Scan for the cell matching the given text and deliver its (x, y) coordinate at center. 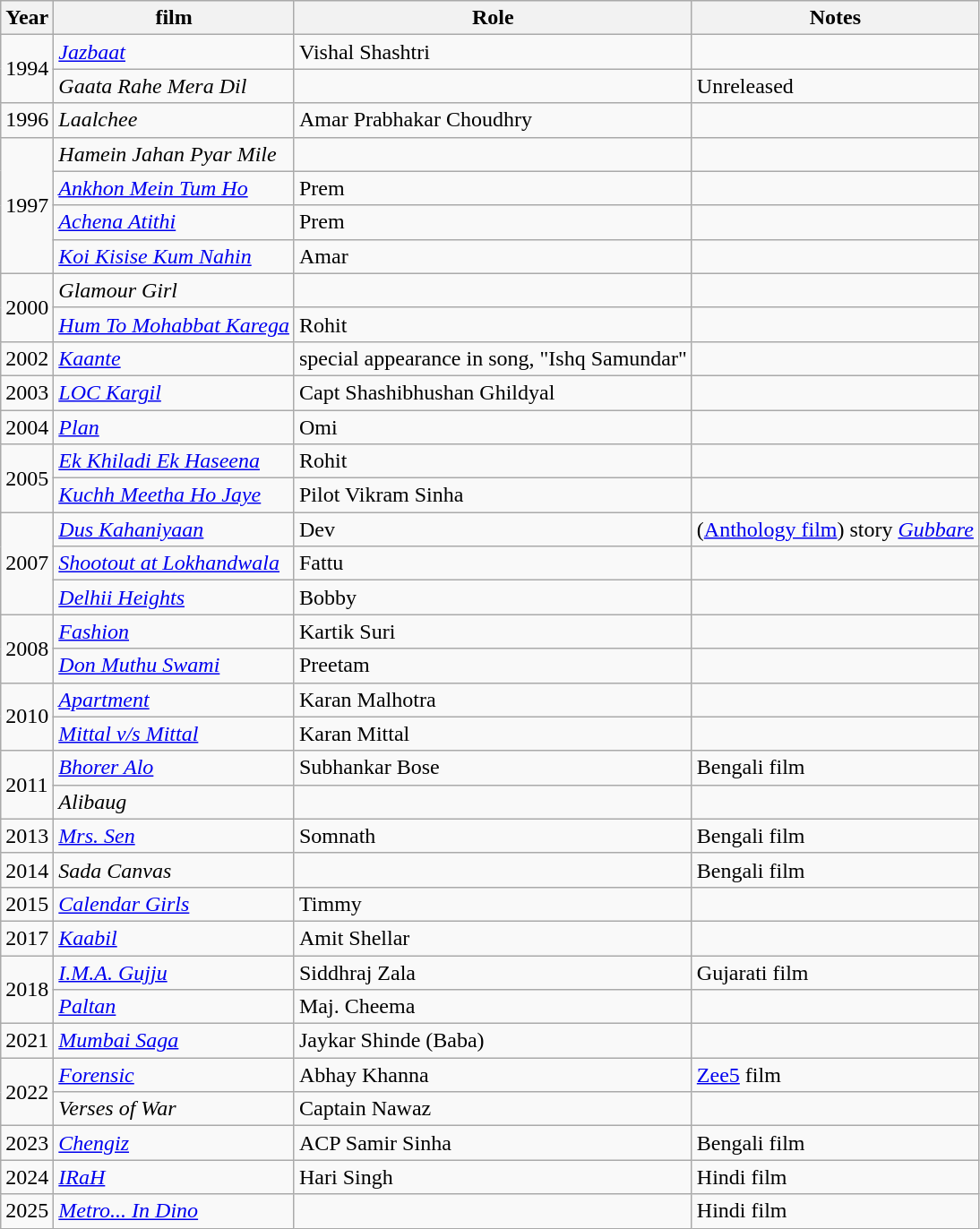
Verses of War (174, 1109)
Metro... In Dino (174, 1211)
Ankhon Mein Tum Ho (174, 188)
2007 (27, 563)
2018 (27, 989)
Koi Kisise Kum Nahin (174, 256)
Subhankar Bose (493, 768)
Timmy (493, 904)
Don Muthu Swami (174, 666)
Jaykar Shinde (Baba) (493, 1041)
1996 (27, 120)
2004 (27, 427)
Ek Khiladi Ek Haseena (174, 461)
Achena Atithi (174, 222)
2017 (27, 938)
(Anthology film) story Gubbare (835, 529)
2000 (27, 307)
Fashion (174, 632)
Maj. Cheema (493, 1007)
Calendar Girls (174, 904)
I.M.A. Gujju (174, 972)
Mumbai Saga (174, 1041)
Forensic (174, 1075)
Bhorer Alo (174, 768)
Vishal Shashtri (493, 52)
Abhay Khanna (493, 1075)
Pilot Vikram Sinha (493, 495)
2014 (27, 870)
Shootout at Lokhandwala (174, 563)
2024 (27, 1177)
Sada Canvas (174, 870)
2025 (27, 1211)
Kuchh Meetha Ho Jaye (174, 495)
Mrs. Sen (174, 836)
Chengiz (174, 1143)
2015 (27, 904)
1994 (27, 69)
Notes (835, 18)
film (174, 18)
Somnath (493, 836)
2023 (27, 1143)
Amit Shellar (493, 938)
2010 (27, 717)
Hamein Jahan Pyar Mile (174, 154)
2021 (27, 1041)
LOC Kargil (174, 392)
Hari Singh (493, 1177)
2022 (27, 1092)
Amar Prabhakar Choudhry (493, 120)
Fattu (493, 563)
1997 (27, 205)
2013 (27, 836)
Plan (174, 427)
Laalchee (174, 120)
Dev (493, 529)
Omi (493, 427)
2002 (27, 358)
Delhii Heights (174, 597)
Hum To Mohabbat Karega (174, 324)
Kaante (174, 358)
IRaH (174, 1177)
Unreleased (835, 86)
Captain Nawaz (493, 1109)
Year (27, 18)
ACP Samir Sinha (493, 1143)
2011 (27, 785)
2008 (27, 649)
Role (493, 18)
Glamour Girl (174, 290)
Karan Malhotra (493, 700)
Capt Shashibhushan Ghildyal (493, 392)
Bobby (493, 597)
2003 (27, 392)
2005 (27, 478)
Alibaug (174, 802)
special appearance in song, "Ishq Samundar" (493, 358)
Karan Mittal (493, 734)
Preetam (493, 666)
Kaabil (174, 938)
Apartment (174, 700)
Kartik Suri (493, 632)
Gaata Rahe Mera Dil (174, 86)
Jazbaat (174, 52)
Gujarati film (835, 972)
Siddhraj Zala (493, 972)
Mittal v/s Mittal (174, 734)
Dus Kahaniyaan (174, 529)
Paltan (174, 1007)
Amar (493, 256)
Zee5 film (835, 1075)
